Pinpoint the cell where the given text exists, returning its [x, y] midpoint coordinate. 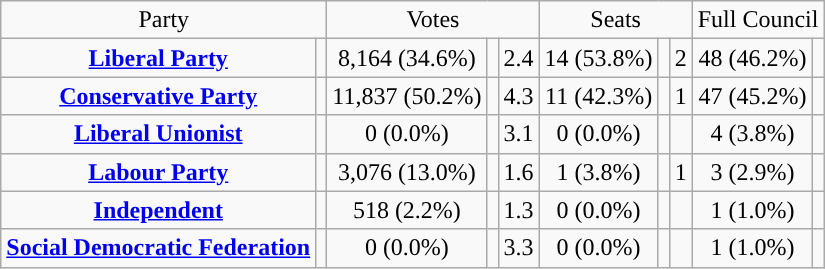
3.1 [518, 134]
2.4 [518, 58]
Social Democratic Federation [158, 248]
1.3 [518, 210]
14 (53.8%) [598, 58]
1.6 [518, 172]
2 [680, 58]
Labour Party [158, 172]
Conservative Party [158, 96]
Party [164, 20]
Liberal Unionist [158, 134]
518 (2.2%) [407, 210]
48 (46.2%) [752, 58]
Votes [433, 20]
1 (3.8%) [598, 172]
Full Council [758, 20]
8,164 (34.6%) [407, 58]
4 (3.8%) [752, 134]
Independent [158, 210]
3,076 (13.0%) [407, 172]
11 (42.3%) [598, 96]
3 (2.9%) [752, 172]
3.3 [518, 248]
Seats [616, 20]
4.3 [518, 96]
47 (45.2%) [752, 96]
Liberal Party [158, 58]
11,837 (50.2%) [407, 96]
